Return the [X, Y] coordinate for the center point of the cell that contains the specified text.  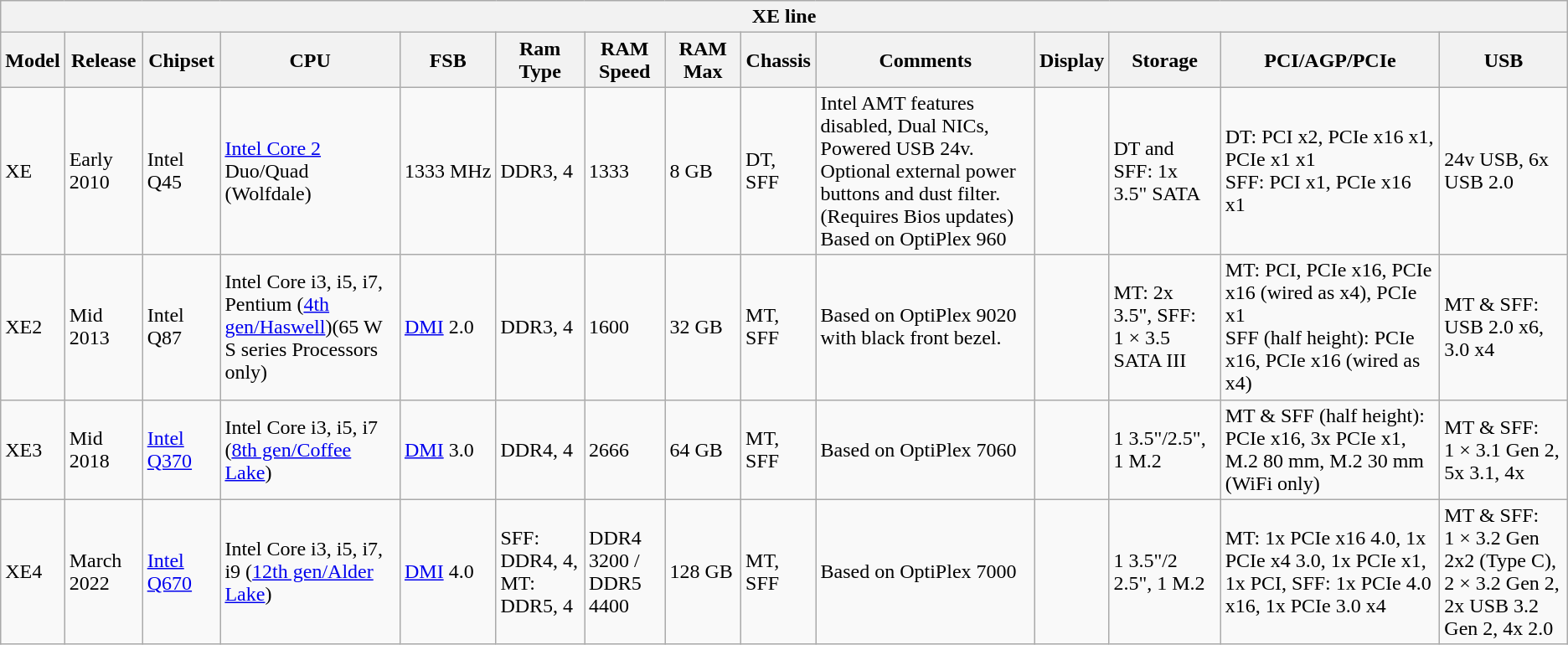
Intel Core i3, i5, i7, i9 (12th gen/Alder Lake) [310, 571]
Intel Q87 [181, 327]
RAM Speed [625, 60]
Mid 2018 [104, 449]
Intel Core i3, i5, i7, Pentium (4th gen/Haswell)(65 W S series Processors only) [310, 327]
128 GB [704, 571]
MT: 2x 3.5", SFF: 1 × 3.5 SATA III [1164, 327]
RAM Max [704, 60]
DDR4, 4 [540, 449]
8 GB [704, 171]
MT & SFF: 1 × 3.1 Gen 2, 5x 3.1, 4x [1504, 449]
Storage [1164, 60]
DMI 4.0 [447, 571]
Intel Q670 [181, 571]
PCI/AGP/PCIe [1330, 60]
Based on OptiPlex 9020 with black front bezel. [925, 327]
DMI 3.0 [447, 449]
MT & SFF: 1 × 3.2 Gen 2x2 (Type C), 2 × 3.2 Gen 2, 2x USB 3.2 Gen 2, 4x 2.0 [1504, 571]
XE3 [33, 449]
Based on OptiPlex 7000 [925, 571]
Display [1071, 60]
Based on OptiPlex 7060 [925, 449]
DDR4 3200 / DDR5 4400 [625, 571]
DT and SFF: 1x 3.5" SATA [1164, 171]
1333 [625, 171]
Intel Q370 [181, 449]
FSB [447, 60]
CPU [310, 60]
March 2022 [104, 571]
24v USB, 6x USB 2.0 [1504, 171]
XE2 [33, 327]
MT & SFF (half height): PCIe x16, 3x PCIe x1, M.2 80 mm, M.2 30 mm (WiFi only) [1330, 449]
XE4 [33, 571]
1333 MHz [447, 171]
Chipset [181, 60]
Ram Type [540, 60]
DMI 2.0 [447, 327]
Intel Core 2 Duo/Quad (Wolfdale) [310, 171]
Release [104, 60]
Chassis [779, 60]
MT & SFF: USB 2.0 x6, 3.0 x4 [1504, 327]
DT: PCI x2, PCIe x16 x1, PCIe x1 x1SFF: PCI x1, PCIe x16 x1 [1330, 171]
USB [1504, 60]
Mid 2013 [104, 327]
XE line [784, 17]
32 GB [704, 327]
MT: 1x PCIe x16 4.0, 1x PCIe x4 3.0, 1x PCIe x1, 1x PCI, SFF: 1x PCIe 4.0 x16, 1x PCIe 3.0 x4 [1330, 571]
SFF: DDR4, 4, MT: DDR5, 4 [540, 571]
Intel Q45 [181, 171]
Early 2010 [104, 171]
XE [33, 171]
Model [33, 60]
Comments [925, 60]
DT, SFF [779, 171]
Intel Core i3, i5, i7 (8th gen/Coffee Lake) [310, 449]
2666 [625, 449]
1 3.5"/2 2.5", 1 M.2 [1164, 571]
1 3.5"/2.5", 1 M.2 [1164, 449]
MT: PCI, PCIe x16, PCIe x16 (wired as x4), PCIe x1SFF (half height): PCIe x16, PCIe x16 (wired as x4) [1330, 327]
64 GB [704, 449]
1600 [625, 327]
